Return (X, Y) of the center of cell containing provided text 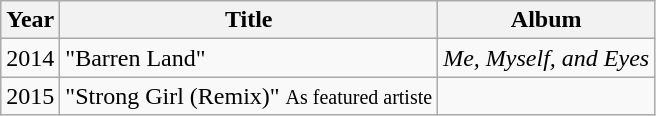
2015 (30, 96)
2014 (30, 58)
Me, Myself, and Eyes (546, 58)
Album (546, 20)
Year (30, 20)
Title (249, 20)
"Strong Girl (Remix)" As featured artiste (249, 96)
"Barren Land" (249, 58)
